For the text-containing cell, return its midpoint in (X, Y) coordinate format. 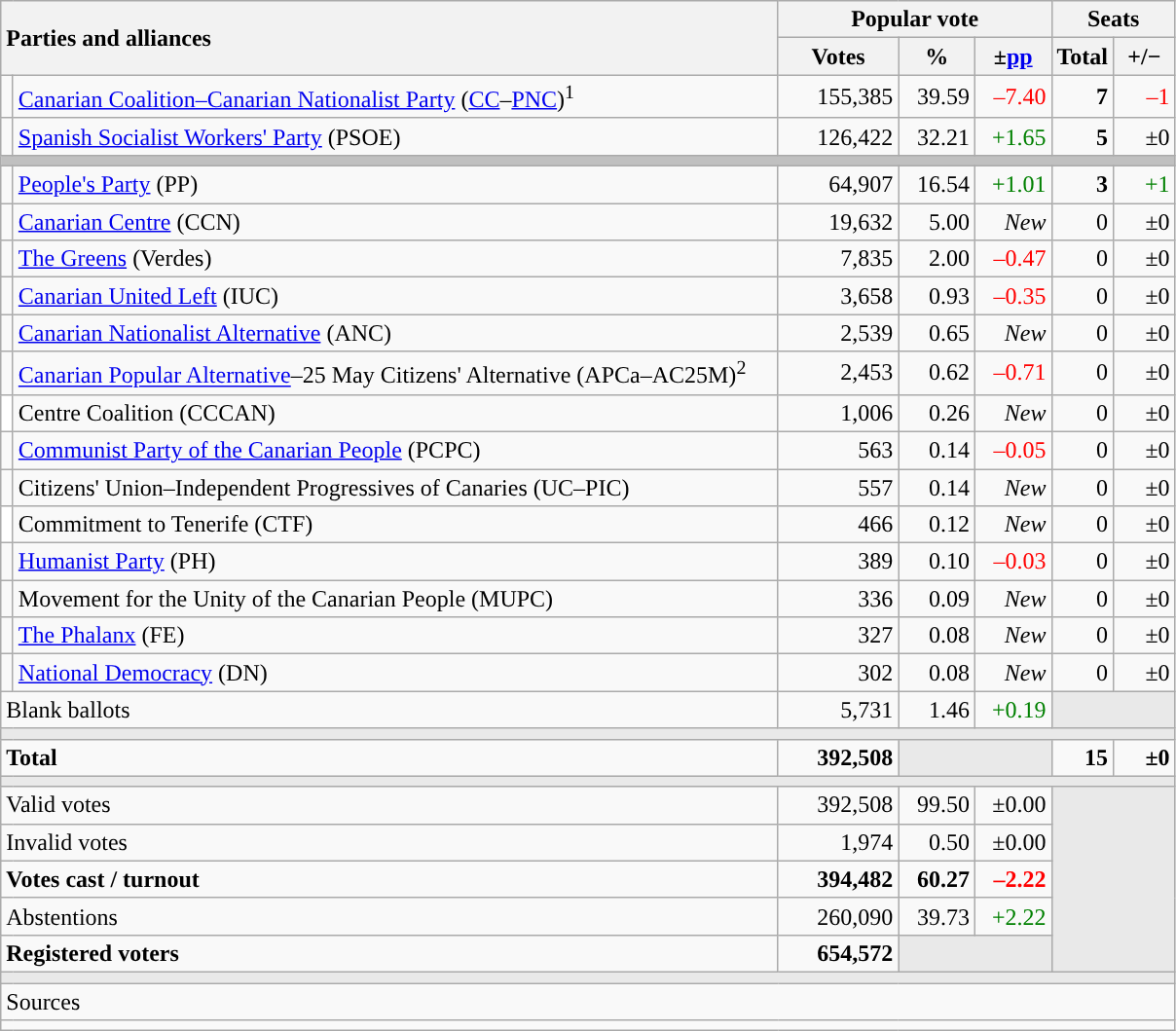
–1 (1145, 97)
260,090 (838, 916)
+2.22 (1012, 916)
155,385 (838, 97)
0.09 (937, 599)
15 (1083, 757)
Canarian United Left (IUC) (395, 296)
–0.05 (1012, 450)
466 (838, 525)
1,974 (838, 842)
0.12 (937, 525)
+0.19 (1012, 710)
3,658 (838, 296)
–0.03 (1012, 562)
39.59 (937, 97)
60.27 (937, 879)
Seats (1114, 19)
Votes cast / turnout (389, 879)
Commitment to Tenerife (CTF) (395, 525)
–0.35 (1012, 296)
0.26 (937, 413)
336 (838, 599)
–0.71 (1012, 374)
16.54 (937, 185)
Communist Party of the Canarian People (PCPC) (395, 450)
The Greens (Verdes) (395, 259)
302 (838, 673)
32.21 (937, 136)
Movement for the Unity of the Canarian People (MUPC) (395, 599)
0.50 (937, 842)
% (937, 56)
The Phalanx (FE) (395, 636)
0.10 (937, 562)
3 (1083, 185)
7 (1083, 97)
–7.40 (1012, 97)
Citizens' Union–Independent Progressives of Canaries (UC–PIC) (395, 488)
1.46 (937, 710)
5.00 (937, 222)
Invalid votes (389, 842)
557 (838, 488)
0.62 (937, 374)
19,632 (838, 222)
National Democracy (DN) (395, 673)
2,539 (838, 333)
2,453 (838, 374)
Humanist Party (PH) (395, 562)
People's Party (PP) (395, 185)
99.50 (937, 805)
+/− (1145, 56)
Canarian Nationalist Alternative (ANC) (395, 333)
Centre Coalition (CCCAN) (395, 413)
–0.47 (1012, 259)
Abstentions (389, 916)
1,006 (838, 413)
0.65 (937, 333)
2.00 (937, 259)
Spanish Socialist Workers' Party (PSOE) (395, 136)
Parties and alliances (389, 38)
+1.01 (1012, 185)
39.73 (937, 916)
Valid votes (389, 805)
654,572 (838, 953)
Canarian Centre (CCN) (395, 222)
64,907 (838, 185)
394,482 (838, 879)
Votes (838, 56)
Canarian Coalition–Canarian Nationalist Party (CC–PNC)1 (395, 97)
Canarian Popular Alternative–25 May Citizens' Alternative (APCa–AC25M)2 (395, 374)
±pp (1012, 56)
+1.65 (1012, 136)
Popular vote (915, 19)
389 (838, 562)
0.93 (937, 296)
5,731 (838, 710)
327 (838, 636)
Registered voters (389, 953)
Blank ballots (389, 710)
Sources (588, 1002)
–2.22 (1012, 879)
563 (838, 450)
5 (1083, 136)
126,422 (838, 136)
+1 (1145, 185)
7,835 (838, 259)
